Extract the (X, Y) coordinate from the center of the cell holding the provided text.  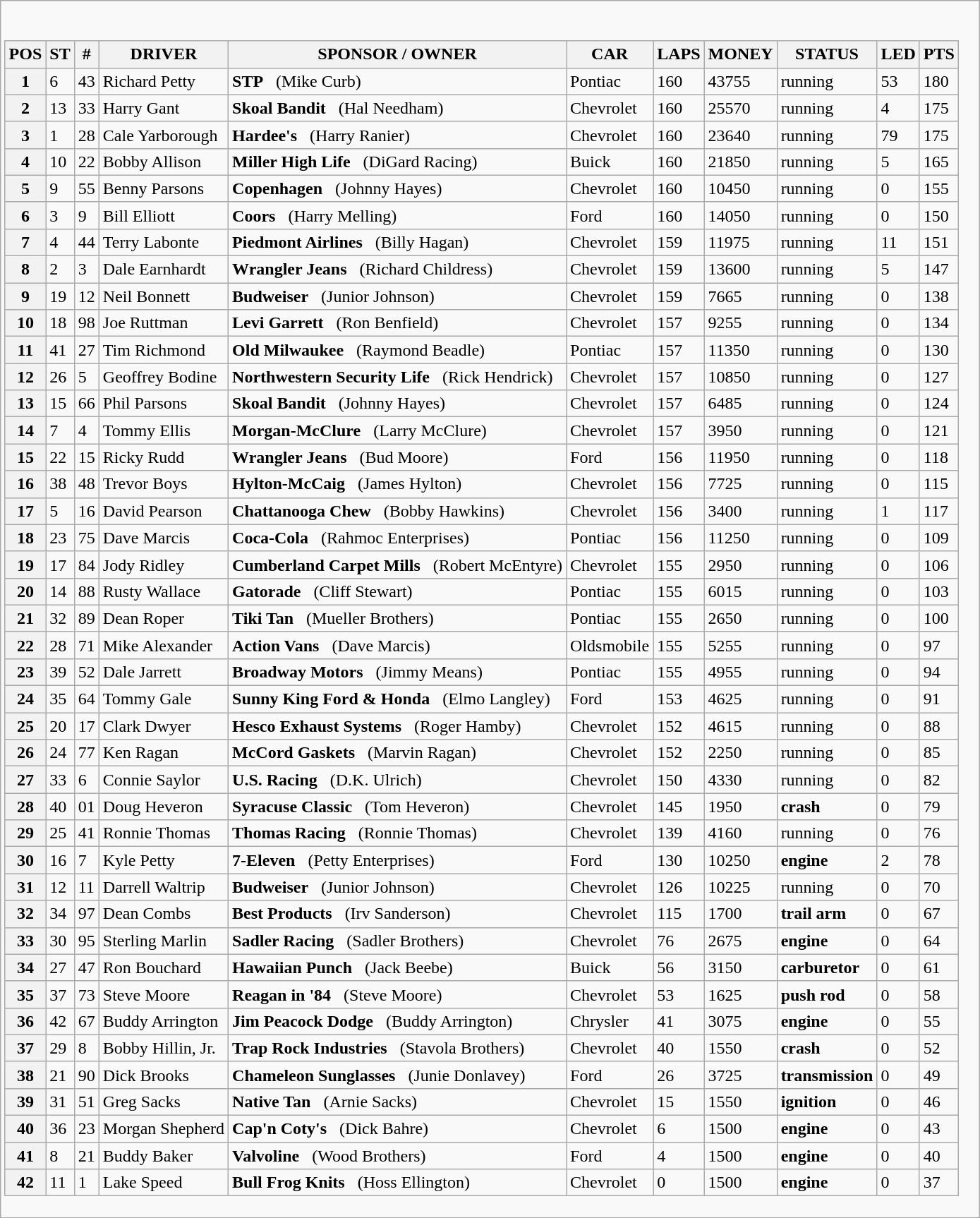
Best Products (Irv Sanderson) (398, 914)
2650 (741, 618)
11250 (741, 538)
25570 (741, 108)
3400 (741, 511)
Clark Dwyer (164, 726)
Bobby Hillin, Jr. (164, 1048)
Doug Heveron (164, 807)
10850 (741, 377)
Benny Parsons (164, 188)
61 (938, 967)
71 (86, 645)
139 (679, 833)
Hawaiian Punch (Jack Beebe) (398, 967)
127 (938, 377)
121 (938, 430)
85 (938, 753)
Coca-Cola (Rahmoc Enterprises) (398, 538)
117 (938, 511)
44 (86, 242)
Copenhagen (Johnny Hayes) (398, 188)
CAR (610, 54)
77 (86, 753)
145 (679, 807)
McCord Gaskets (Marvin Ragan) (398, 753)
Syracuse Classic (Tom Heveron) (398, 807)
STATUS (827, 54)
84 (86, 565)
4955 (741, 672)
4625 (741, 699)
Neil Bonnett (164, 296)
Cap'n Coty's (Dick Bahre) (398, 1129)
Reagan in '84 (Steve Moore) (398, 994)
Thomas Racing (Ronnie Thomas) (398, 833)
Phil Parsons (164, 404)
75 (86, 538)
100 (938, 618)
Ricky Rudd (164, 457)
carburetor (827, 967)
91 (938, 699)
138 (938, 296)
Dick Brooks (164, 1075)
1950 (741, 807)
106 (938, 565)
Hesco Exhaust Systems (Roger Hamby) (398, 726)
Lake Speed (164, 1183)
4330 (741, 780)
SPONSOR / OWNER (398, 54)
9255 (741, 323)
Dean Combs (164, 914)
43755 (741, 81)
1625 (741, 994)
56 (679, 967)
Native Tan (Arnie Sacks) (398, 1102)
Skoal Bandit (Hal Needham) (398, 108)
U.S. Racing (D.K. Ulrich) (398, 780)
ST (60, 54)
Dean Roper (164, 618)
58 (938, 994)
7725 (741, 484)
7-Eleven (Petty Enterprises) (398, 860)
Wrangler Jeans (Bud Moore) (398, 457)
David Pearson (164, 511)
118 (938, 457)
Kyle Petty (164, 860)
10450 (741, 188)
94 (938, 672)
Jim Peacock Dodge (Buddy Arrington) (398, 1021)
66 (86, 404)
Tommy Ellis (164, 430)
Buddy Arrington (164, 1021)
Chameleon Sunglasses (Junie Donlavey) (398, 1075)
165 (938, 162)
Sunny King Ford & Honda (Elmo Langley) (398, 699)
Hardee's (Harry Ranier) (398, 135)
124 (938, 404)
3725 (741, 1075)
# (86, 54)
Gatorade (Cliff Stewart) (398, 591)
7665 (741, 296)
Bull Frog Knits (Hoss Ellington) (398, 1183)
10250 (741, 860)
Dave Marcis (164, 538)
98 (86, 323)
180 (938, 81)
Steve Moore (164, 994)
Tiki Tan (Mueller Brothers) (398, 618)
89 (86, 618)
Bobby Allison (164, 162)
153 (679, 699)
Sadler Racing (Sadler Brothers) (398, 941)
Ken Ragan (164, 753)
Trevor Boys (164, 484)
95 (86, 941)
push rod (827, 994)
Cale Yarborough (164, 135)
Levi Garrett (Ron Benfield) (398, 323)
3075 (741, 1021)
LED (898, 54)
Trap Rock Industries (Stavola Brothers) (398, 1048)
Tim Richmond (164, 350)
Morgan-McClure (Larry McClure) (398, 430)
01 (86, 807)
Oldsmobile (610, 645)
Old Milwaukee (Raymond Beadle) (398, 350)
ignition (827, 1102)
Chattanooga Chew (Bobby Hawkins) (398, 511)
2675 (741, 941)
14050 (741, 215)
LAPS (679, 54)
Buddy Baker (164, 1156)
Miller High Life (DiGard Racing) (398, 162)
Mike Alexander (164, 645)
Terry Labonte (164, 242)
11350 (741, 350)
103 (938, 591)
21850 (741, 162)
Richard Petty (164, 81)
Sterling Marlin (164, 941)
6015 (741, 591)
Chrysler (610, 1021)
Ron Bouchard (164, 967)
11975 (741, 242)
13600 (741, 270)
Jody Ridley (164, 565)
Hylton-McCaig (James Hylton) (398, 484)
70 (938, 887)
Joe Ruttman (164, 323)
Bill Elliott (164, 215)
51 (86, 1102)
Valvoline (Wood Brothers) (398, 1156)
Morgan Shepherd (164, 1129)
MONEY (741, 54)
STP (Mike Curb) (398, 81)
4615 (741, 726)
48 (86, 484)
6485 (741, 404)
109 (938, 538)
trail arm (827, 914)
2950 (741, 565)
Cumberland Carpet Mills (Robert McEntyre) (398, 565)
transmission (827, 1075)
49 (938, 1075)
Action Vans (Dave Marcis) (398, 645)
2250 (741, 753)
47 (86, 967)
Greg Sacks (164, 1102)
10225 (741, 887)
3950 (741, 430)
POS (25, 54)
126 (679, 887)
90 (86, 1075)
PTS (938, 54)
Darrell Waltrip (164, 887)
Rusty Wallace (164, 591)
DRIVER (164, 54)
73 (86, 994)
1700 (741, 914)
82 (938, 780)
Harry Gant (164, 108)
Northwestern Security Life (Rick Hendrick) (398, 377)
Geoffrey Bodine (164, 377)
23640 (741, 135)
Skoal Bandit (Johnny Hayes) (398, 404)
4160 (741, 833)
5255 (741, 645)
134 (938, 323)
Tommy Gale (164, 699)
Dale Earnhardt (164, 270)
147 (938, 270)
3150 (741, 967)
Wrangler Jeans (Richard Childress) (398, 270)
11950 (741, 457)
Connie Saylor (164, 780)
151 (938, 242)
Broadway Motors (Jimmy Means) (398, 672)
Dale Jarrett (164, 672)
Ronnie Thomas (164, 833)
78 (938, 860)
Piedmont Airlines (Billy Hagan) (398, 242)
Coors (Harry Melling) (398, 215)
46 (938, 1102)
